Capture the cell that displays the provided text and extract its (X, Y) central coordinate. 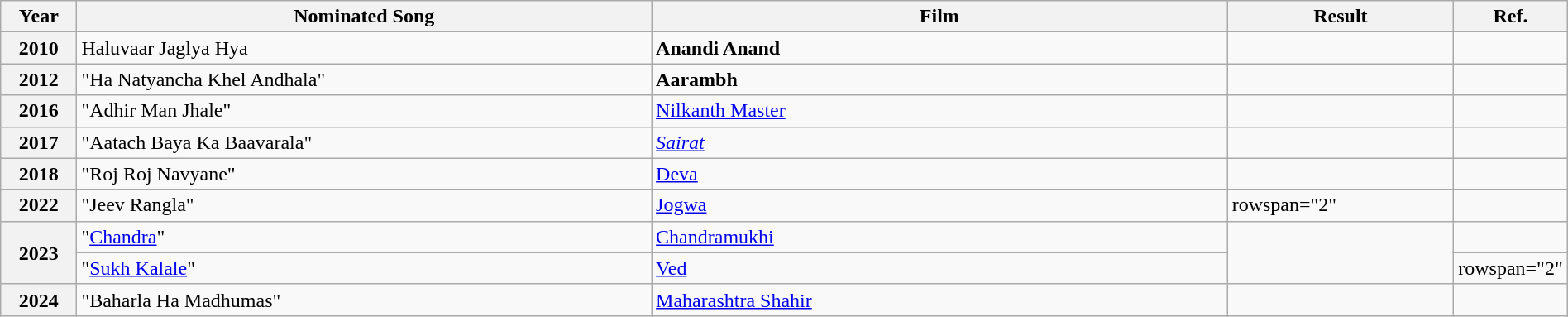
"Sukh Kalale" (364, 268)
"Baharla Ha Madhumas" (364, 300)
Aarambh (939, 79)
2022 (39, 205)
Maharashtra Shahir (939, 300)
Ref. (1511, 17)
"Roj Roj Navyane" (364, 174)
Haluvaar Jaglya Hya (364, 48)
Result (1341, 17)
Film (939, 17)
2017 (39, 142)
"Adhir Man Jhale" (364, 111)
Ved (939, 268)
Anandi Anand (939, 48)
Nominated Song (364, 17)
Chandramukhi (939, 237)
"Ha Natyancha Khel Andhala" (364, 79)
2024 (39, 300)
2023 (39, 252)
Year (39, 17)
"Jeev Rangla" (364, 205)
Sairat (939, 142)
Nilkanth Master (939, 111)
"Chandra" (364, 237)
2018 (39, 174)
Deva (939, 174)
2010 (39, 48)
2016 (39, 111)
Jogwa (939, 205)
"Aatach Baya Ka Baavarala" (364, 142)
2012 (39, 79)
